Extract the [x, y] coordinate from the center of the cell holding the provided text.  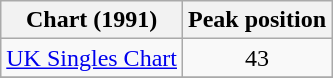
UK Singles Chart [92, 58]
Peak position [256, 20]
43 [256, 58]
Chart (1991) [92, 20]
